Determine the (X, Y) coordinate at the center of the cell enclosing the given text.  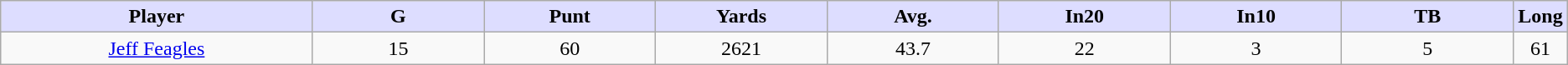
Long (1541, 17)
Player (157, 17)
Avg. (913, 17)
15 (399, 48)
In10 (1256, 17)
61 (1541, 48)
60 (570, 48)
Yards (742, 17)
TB (1427, 17)
5 (1427, 48)
22 (1084, 48)
G (399, 17)
43.7 (913, 48)
In20 (1084, 17)
Punt (570, 17)
Jeff Feagles (157, 48)
2621 (742, 48)
3 (1256, 48)
